Find where the given text appears and provide that cell's center as (x, y) coordinate. 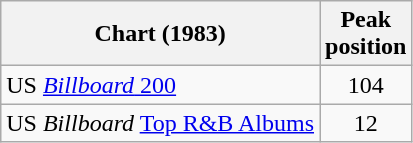
12 (366, 123)
Peakposition (366, 34)
Chart (1983) (160, 34)
US Billboard 200 (160, 85)
104 (366, 85)
US Billboard Top R&B Albums (160, 123)
